Output the (x, y) coordinate of the center of the cell containing the given text.  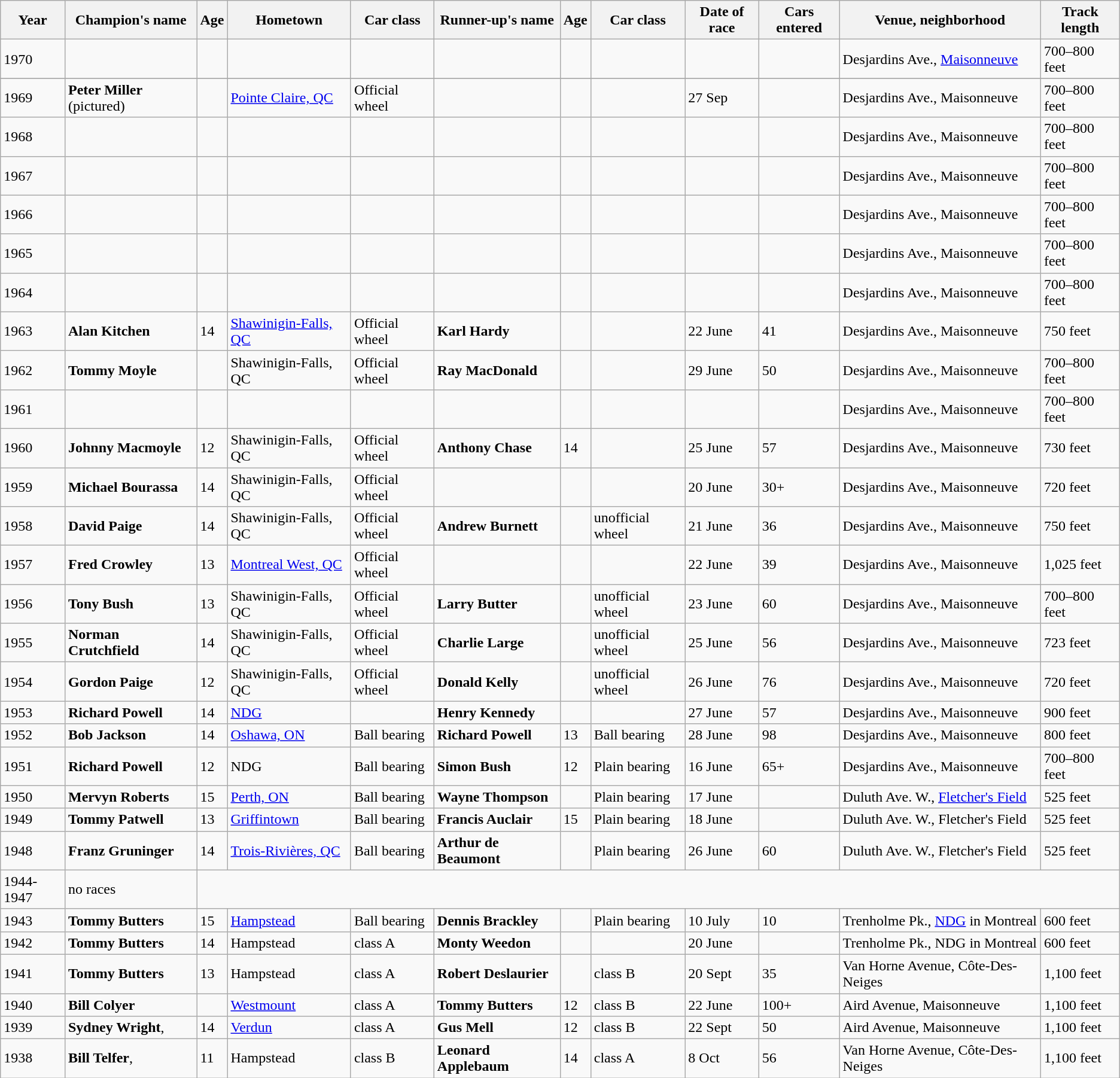
1961 (33, 409)
Robert Deslaurier (497, 974)
Date of race (722, 20)
800 feet (1080, 735)
1953 (33, 712)
1958 (33, 526)
Trois-Rivières, QC (289, 851)
Runner-up's name (497, 20)
1,025 feet (1080, 565)
Gus Mell (497, 1028)
1951 (33, 766)
Larry Butter (497, 604)
35 (799, 974)
30+ (799, 487)
Alan Kitchen (130, 331)
723 feet (1080, 642)
1939 (33, 1028)
Verdun (289, 1028)
Simon Bush (497, 766)
Tony Bush (130, 604)
1957 (33, 565)
Peter Miller (pictured) (130, 98)
730 feet (1080, 447)
Cars entered (799, 20)
Griffintown (289, 820)
Johnny Macmoyle (130, 447)
1938 (33, 1059)
28 June (722, 735)
1949 (33, 820)
Oshawa, ON (289, 735)
Charlie Large (497, 642)
Ray MacDonald (497, 370)
Monty Weedon (497, 943)
Tommy Patwell (130, 820)
1965 (33, 254)
36 (799, 526)
10 July (722, 920)
1966 (33, 214)
900 feet (1080, 712)
1950 (33, 797)
Franz Gruninger (130, 851)
Donald Kelly (497, 682)
16 June (722, 766)
David Paige (130, 526)
23 June (722, 604)
17 June (722, 797)
Bill Telfer, (130, 1059)
Track length (1080, 20)
1944-1947 (33, 889)
Bill Colyer (130, 1004)
8 Oct (722, 1059)
1943 (33, 920)
22 Sept (722, 1028)
Perth, ON (289, 797)
Bob Jackson (130, 735)
1969 (33, 98)
1941 (33, 974)
Year (33, 20)
Tommy Moyle (130, 370)
11 (212, 1059)
41 (799, 331)
18 June (722, 820)
Leonard Applebaum (497, 1059)
Arthur de Beaumont (497, 851)
1962 (33, 370)
1956 (33, 604)
1967 (33, 176)
1959 (33, 487)
1952 (33, 735)
27 June (722, 712)
1964 (33, 292)
1948 (33, 851)
20 Sept (722, 974)
Francis Auclair (497, 820)
Michael Bourassa (130, 487)
Andrew Burnett (497, 526)
76 (799, 682)
Sydney Wright, (130, 1028)
27 Sep (722, 98)
Gordon Paige (130, 682)
Venue, neighborhood (940, 20)
Wayne Thompson (497, 797)
10 (799, 920)
1963 (33, 331)
Norman Crutchfield (130, 642)
1970 (33, 59)
39 (799, 565)
1960 (33, 447)
Fred Crowley (130, 565)
1942 (33, 943)
1955 (33, 642)
21 June (722, 526)
Anthony Chase (497, 447)
1968 (33, 136)
Karl Hardy (497, 331)
98 (799, 735)
no races (130, 889)
65+ (799, 766)
Henry Kennedy (497, 712)
Westmount (289, 1004)
Pointe Claire, QC (289, 98)
1954 (33, 682)
Montreal West, QC (289, 565)
1940 (33, 1004)
100+ (799, 1004)
Mervyn Roberts (130, 797)
29 June (722, 370)
Dennis Brackley (497, 920)
Champion's name (130, 20)
Hometown (289, 20)
